Determine the (X, Y) coordinate at the center of the cell enclosing the given text.  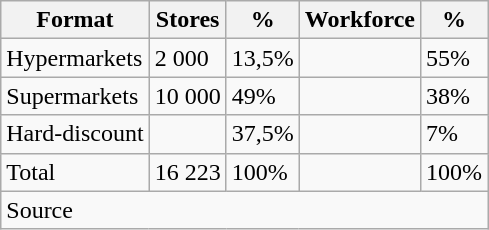
Supermarkets (75, 96)
49% (262, 96)
2 000 (188, 58)
37,5% (262, 134)
16 223 (188, 172)
Source (244, 210)
Total (75, 172)
13,5% (262, 58)
Workforce (360, 20)
10 000 (188, 96)
55% (454, 58)
Hard-discount (75, 134)
Hypermarkets (75, 58)
Stores (188, 20)
7% (454, 134)
Format (75, 20)
38% (454, 96)
